Locate the cell with the specified text and output its (X, Y) center coordinate. 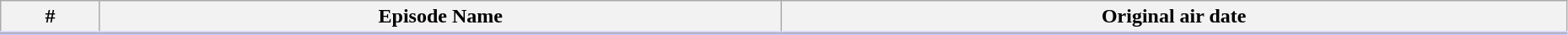
Original air date (1174, 17)
Episode Name (440, 17)
# (51, 17)
